Identify which cell holds the provided text, then report its [X, Y] central coordinate. 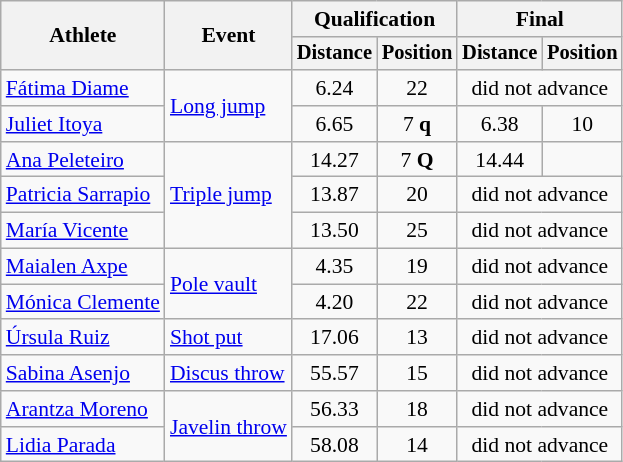
19 [417, 267]
Arantza Moreno [83, 409]
Javelin throw [228, 426]
6.38 [500, 124]
25 [417, 231]
4.35 [334, 267]
Pole vault [228, 284]
18 [417, 409]
Long jump [228, 106]
Úrsula Ruiz [83, 338]
Ana Peleteiro [83, 160]
7 Q [417, 160]
Triple jump [228, 196]
7 q [417, 124]
Juliet Itoya [83, 124]
10 [582, 124]
55.57 [334, 373]
4.20 [334, 302]
Shot put [228, 338]
Mónica Clemente [83, 302]
14.44 [500, 160]
56.33 [334, 409]
María Vicente [83, 231]
13.50 [334, 231]
14.27 [334, 160]
Discus throw [228, 373]
Fátima Diame [83, 88]
20 [417, 195]
Event [228, 36]
Final [540, 19]
17.06 [334, 338]
6.24 [334, 88]
Athlete [83, 36]
Maialen Axpe [83, 267]
15 [417, 373]
13 [417, 338]
6.65 [334, 124]
Patricia Sarrapio [83, 195]
Sabina Asenjo [83, 373]
Qualification [374, 19]
13.87 [334, 195]
